Scan for the cell matching the given text and deliver its [X, Y] coordinate at center. 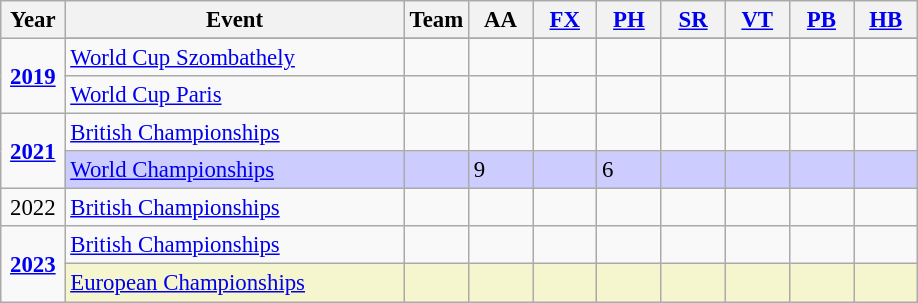
PH [629, 20]
PB [821, 20]
6 [629, 170]
2021 [33, 152]
World Cup Paris [234, 95]
European Championships [234, 283]
2023 [33, 264]
World Cup Szombathely [234, 58]
VT [757, 20]
HB [886, 20]
9 [500, 170]
Year [33, 20]
AA [500, 20]
SR [693, 20]
2022 [33, 208]
World Championships [234, 170]
Team [436, 20]
FX [565, 20]
Event [234, 20]
2019 [33, 76]
